Pinpoint the cell where the given text exists, returning its (X, Y) midpoint coordinate. 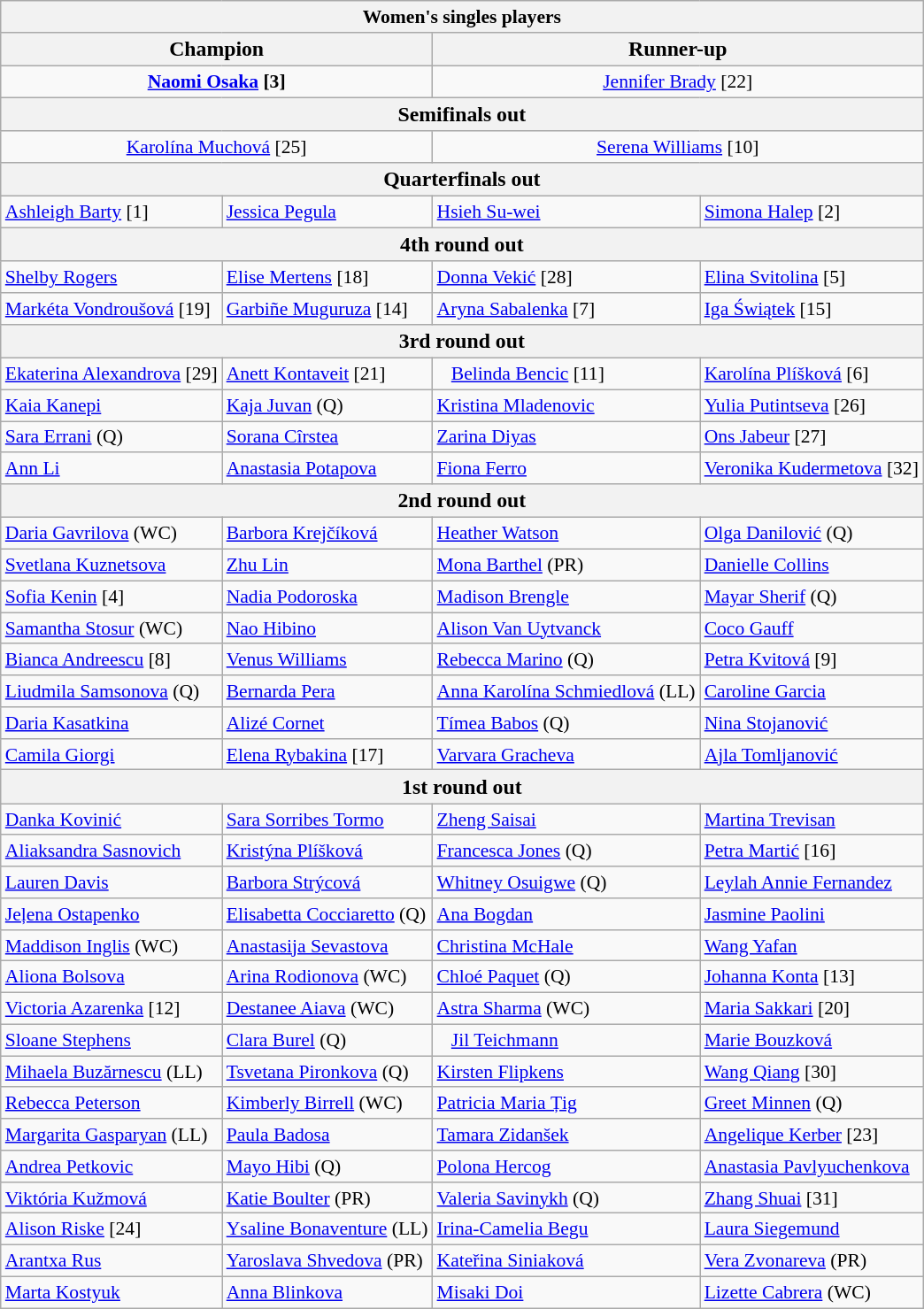
Jeļena Ostapenko (112, 914)
1st round out (462, 787)
Veronika Kudermetova [32] (812, 469)
Bernarda Pera (327, 691)
Camila Giorgi (112, 755)
Jennifer Brady [22] (678, 82)
Champion (217, 50)
Varvara Gracheva (566, 755)
Kaja Juvan (Q) (327, 405)
Laura Siegemund (812, 1229)
Victoria Azarenka [12] (112, 1009)
Anastasia Pavlyuchenkova (812, 1167)
Mayo Hibi (Q) (327, 1167)
Sloane Stephens (112, 1041)
Elisabetta Cocciaretto (Q) (327, 914)
Anastasia Potapova (327, 469)
Semifinals out (462, 114)
Sara Sorribes Tormo (327, 820)
Astra Sharma (WC) (566, 1009)
Arantxa Rus (112, 1261)
Wang Yafan (812, 946)
Karolína Plíšková [6] (812, 374)
Kristina Mladenovic (566, 405)
Zarina Diyas (566, 437)
Aryna Sabalenka [7] (566, 309)
Jil Teichmann (566, 1041)
Ashleigh Barty [1] (112, 212)
Liudmila Samsonova (Q) (112, 691)
Petra Martić [16] (812, 851)
Alizé Cornet (327, 723)
Wang Qiang [30] (812, 1072)
Jessica Pegula (327, 212)
Sorana Cîrstea (327, 437)
Kristýna Plíšková (327, 851)
Rebecca Marino (Q) (566, 660)
Svetlana Kuznetsova (112, 566)
Bianca Andreescu [8] (112, 660)
Elena Rybakina [17] (327, 755)
4th round out (462, 245)
Simona Halep [2] (812, 212)
Elina Svitolina [5] (812, 278)
Olga Danilović (Q) (812, 534)
Runner-up (678, 50)
Tamara Zidanšek (566, 1135)
Irina-Camelia Begu (566, 1229)
Elise Mertens [18] (327, 278)
Danielle Collins (812, 566)
Danka Kovinić (112, 820)
Anett Kontaveit [21] (327, 374)
Jasmine Paolini (812, 914)
Paula Badosa (327, 1135)
Johanna Konta [13] (812, 977)
Misaki Doi (566, 1293)
Mona Barthel (PR) (566, 566)
Belinda Bencic [11] (566, 374)
Leylah Annie Fernandez (812, 882)
Serena Williams [10] (678, 147)
Garbiñe Muguruza [14] (327, 309)
Sara Errani (Q) (112, 437)
Martina Trevisan (812, 820)
Maria Sakkari [20] (812, 1009)
Alison Van Uytvanck (566, 628)
Venus Williams (327, 660)
Karolína Muchová [25] (217, 147)
Ajla Tomljanović (812, 755)
Whitney Osuigwe (Q) (566, 882)
Coco Gauff (812, 628)
Tímea Babos (Q) (566, 723)
Samantha Stosur (WC) (112, 628)
Polona Hercog (566, 1167)
Vera Zvonareva (PR) (812, 1261)
Viktória Kužmová (112, 1198)
Christina McHale (566, 946)
Ann Li (112, 469)
Zhang Shuai [31] (812, 1198)
Barbora Strýcová (327, 882)
Ons Jabeur [27] (812, 437)
Iga Świątek [15] (812, 309)
Arina Rodionova (WC) (327, 977)
Destanee Aiava (WC) (327, 1009)
Fiona Ferro (566, 469)
Barbora Krejčíková (327, 534)
Sofia Kenin [4] (112, 597)
Nao Hibino (327, 628)
Angelique Kerber [23] (812, 1135)
Mayar Sherif (Q) (812, 597)
Katie Boulter (PR) (327, 1198)
Shelby Rogers (112, 278)
Nina Stojanović (812, 723)
Heather Watson (566, 534)
Margarita Gasparyan (LL) (112, 1135)
Andrea Petkovic (112, 1167)
Rebecca Peterson (112, 1104)
Francesca Jones (Q) (566, 851)
Aliaksandra Sasnovich (112, 851)
Nadia Podoroska (327, 597)
Kaia Kanepi (112, 405)
Madison Brengle (566, 597)
Ekaterina Alexandrova [29] (112, 374)
Hsieh Su-wei (566, 212)
Kirsten Flipkens (566, 1072)
Petra Kvitová [9] (812, 660)
Zheng Saisai (566, 820)
Alison Riske [24] (112, 1229)
Kimberly Birrell (WC) (327, 1104)
Daria Kasatkina (112, 723)
Ana Bogdan (566, 914)
Yulia Putintseva [26] (812, 405)
Kateřina Siniaková (566, 1261)
Quarterfinals out (462, 180)
Daria Gavrilova (WC) (112, 534)
Clara Burel (Q) (327, 1041)
Tsvetana Pironkova (Q) (327, 1072)
Anastasija Sevastova (327, 946)
Naomi Osaka [3] (217, 82)
Caroline Garcia (812, 691)
2nd round out (462, 501)
Yaroslava Shvedova (PR) (327, 1261)
Aliona Bolsova (112, 977)
Lizette Cabrera (WC) (812, 1293)
Ysaline Bonaventure (LL) (327, 1229)
Patricia Maria Țig (566, 1104)
Zhu Lin (327, 566)
Donna Vekić [28] (566, 278)
Anna Blinkova (327, 1293)
Chloé Paquet (Q) (566, 977)
Valeria Savinykh (Q) (566, 1198)
Marta Kostyuk (112, 1293)
Markéta Vondroušová [19] (112, 309)
Anna Karolína Schmiedlová (LL) (566, 691)
Marie Bouzková (812, 1041)
Women's singles players (462, 17)
Lauren Davis (112, 882)
3rd round out (462, 342)
Greet Minnen (Q) (812, 1104)
Maddison Inglis (WC) (112, 946)
Mihaela Buzărnescu (LL) (112, 1072)
